Capture the cell that displays the provided text and extract its [X, Y] central coordinate. 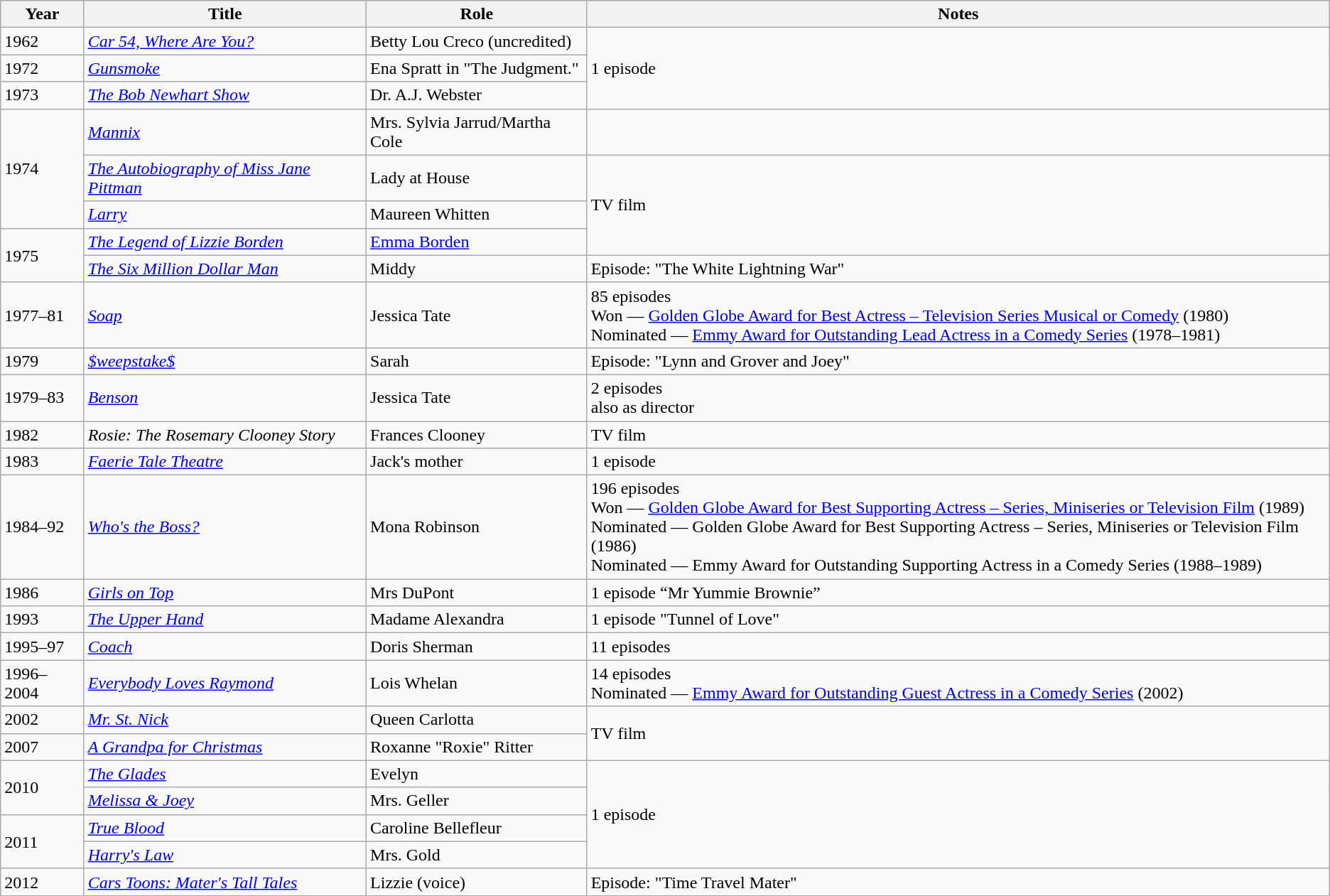
Who's the Boss? [225, 527]
1982 [43, 434]
11 episodes [958, 647]
Car 54, Where Are You? [225, 41]
Lizzie (voice) [477, 882]
1972 [43, 68]
1975 [43, 255]
1973 [43, 95]
1984–92 [43, 527]
2012 [43, 882]
Coach [225, 647]
1 episode “Mr Yummie Brownie” [958, 593]
Jack's mother [477, 462]
1962 [43, 41]
1995–97 [43, 647]
Year [43, 14]
Notes [958, 14]
14 episodesNominated — Emmy Award for Outstanding Guest Actress in a Comedy Series (2002) [958, 684]
Larry [225, 215]
The Legend of Lizzie Borden [225, 242]
The Autobiography of Miss Jane Pittman [225, 178]
Mrs DuPont [477, 593]
A Grandpa for Christmas [225, 747]
2007 [43, 747]
Betty Lou Creco (uncredited) [477, 41]
Maureen Whitten [477, 215]
Caroline Bellefleur [477, 828]
Mrs. Geller [477, 801]
Harry's Law [225, 855]
Sarah [477, 361]
Mr. St. Nick [225, 720]
Faerie Tale Theatre [225, 462]
Girls on Top [225, 593]
Mrs. Gold [477, 855]
Everybody Loves Raymond [225, 684]
2011 [43, 841]
Title [225, 14]
Madame Alexandra [477, 620]
1983 [43, 462]
Mannix [225, 132]
Gunsmoke [225, 68]
The Six Million Dollar Man [225, 269]
Episode: "Time Travel Mater" [958, 882]
1977–81 [43, 315]
Evelyn [477, 774]
Melissa & Joey [225, 801]
1979 [43, 361]
Lady at House [477, 178]
1 episode "Tunnel of Love" [958, 620]
Rosie: The Rosemary Clooney Story [225, 434]
Role [477, 14]
2010 [43, 787]
Benson [225, 398]
Soap [225, 315]
The Glades [225, 774]
Episode: "The White Lightning War" [958, 269]
True Blood [225, 828]
Ena Spratt in "The Judgment." [477, 68]
1974 [43, 168]
Cars Toons: Mater's Tall Tales [225, 882]
Episode: "Lynn and Grover and Joey" [958, 361]
1996–2004 [43, 684]
Emma Borden [477, 242]
Roxanne "Roxie" Ritter [477, 747]
The Upper Hand [225, 620]
1979–83 [43, 398]
Frances Clooney [477, 434]
Mrs. Sylvia Jarrud/Martha Cole [477, 132]
The Bob Newhart Show [225, 95]
Middy [477, 269]
1986 [43, 593]
$weepstake$ [225, 361]
Queen Carlotta [477, 720]
Lois Whelan [477, 684]
Dr. A.J. Webster [477, 95]
Doris Sherman [477, 647]
Mona Robinson [477, 527]
2002 [43, 720]
1993 [43, 620]
2 episodesalso as director [958, 398]
